Scan for the cell matching the given text and deliver its [X, Y] coordinate at center. 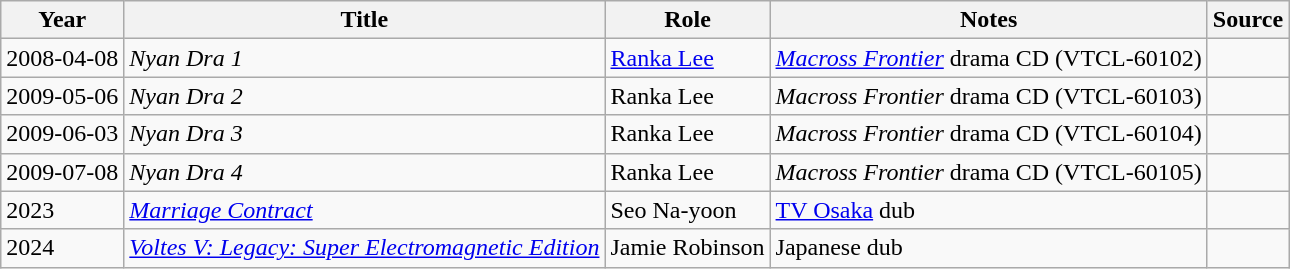
Japanese dub [988, 248]
Year [62, 20]
2009-07-08 [62, 172]
Macross Frontier drama CD (VTCL-60102) [988, 58]
Voltes V: Legacy: Super Electromagnetic Edition [364, 248]
Macross Frontier drama CD (VTCL-60103) [988, 96]
2023 [62, 210]
2008-04-08 [62, 58]
Nyan Dra 1 [364, 58]
Nyan Dra 3 [364, 134]
Seo Na-yoon [688, 210]
Jamie Robinson [688, 248]
Nyan Dra 4 [364, 172]
Source [1248, 20]
TV Osaka dub [988, 210]
Title [364, 20]
Macross Frontier drama CD (VTCL-60104) [988, 134]
Nyan Dra 2 [364, 96]
2024 [62, 248]
2009-06-03 [62, 134]
Role [688, 20]
2009-05-06 [62, 96]
Marriage Contract [364, 210]
Notes [988, 20]
Macross Frontier drama CD (VTCL-60105) [988, 172]
